Detect which cell encompasses the target text, then output its [x, y] center coordinate. 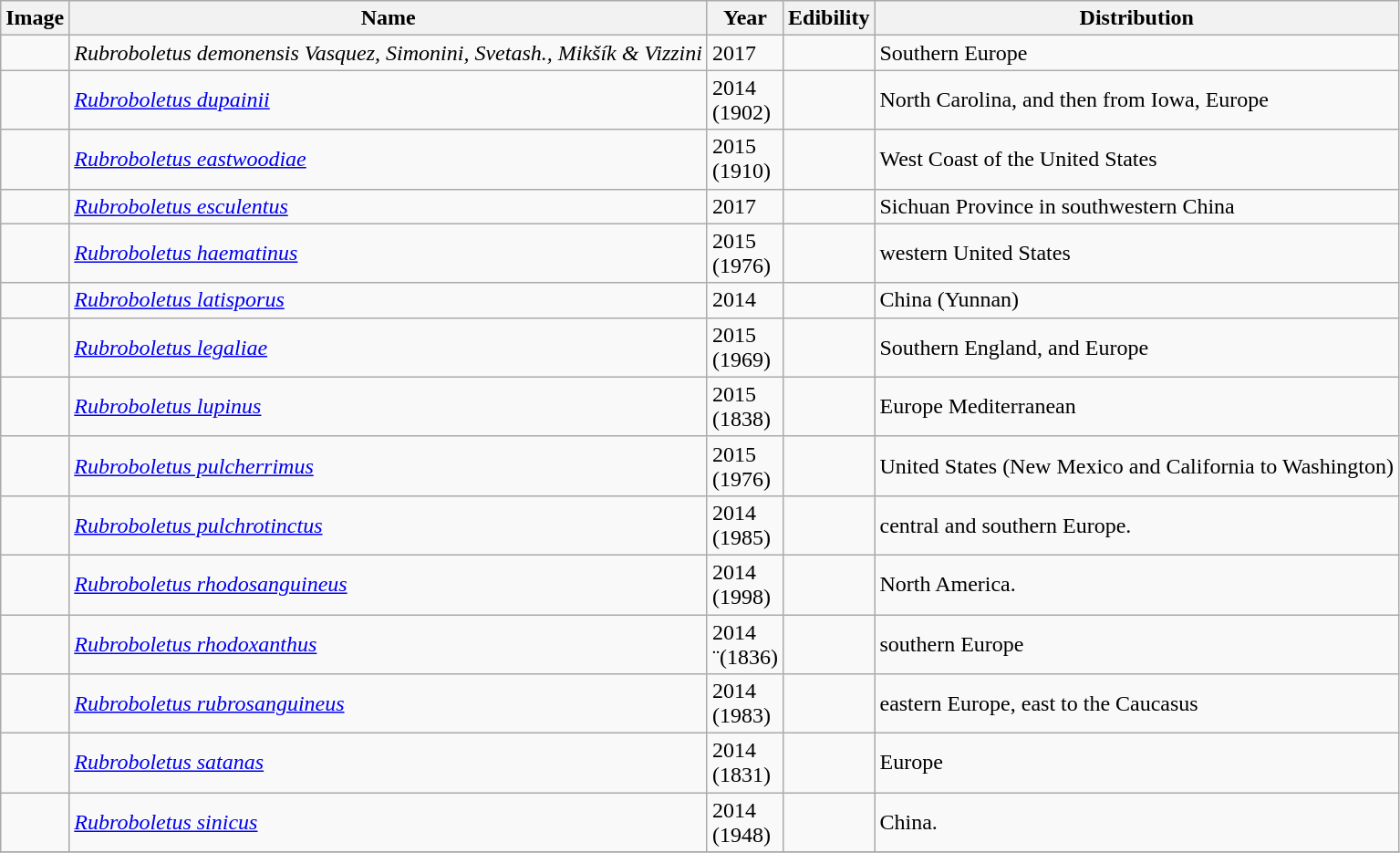
United States (New Mexico and California to Washington) [1136, 465]
China. [1136, 823]
Rubroboletus rhodosanguineus [389, 584]
Rubroboletus dupainii [389, 100]
Rubroboletus haematinus [389, 254]
Rubroboletus eastwoodiae [389, 159]
Distribution [1136, 18]
Rubroboletus lupinus [389, 407]
North America. [1136, 584]
Image [35, 18]
2014(1948) [744, 823]
Rubroboletus legaliae [389, 347]
Rubroboletus esculentus [389, 206]
Southern England, and Europe [1136, 347]
2014(1902) [744, 100]
Edibility [829, 18]
2014(1985) [744, 525]
western United States [1136, 254]
Europe [1136, 763]
2014 [744, 300]
Name [389, 18]
Rubroboletus rhodoxanthus [389, 644]
Europe Mediterranean [1136, 407]
Rubroboletus demonensis Vasquez, Simonini, Svetash., Mikšík & Vizzini [389, 53]
2014¨(1836) [744, 644]
Rubroboletus satanas [389, 763]
Rubroboletus latisporus [389, 300]
Southern Europe [1136, 53]
West Coast of the United States [1136, 159]
Year [744, 18]
2015(1969) [744, 347]
Sichuan Province in southwestern China [1136, 206]
North Carolina, and then from Iowa, Europe [1136, 100]
southern Europe [1136, 644]
Rubroboletus pulcherrimus [389, 465]
2014(1983) [744, 704]
Rubroboletus rubrosanguineus [389, 704]
Rubroboletus sinicus [389, 823]
2015(1910) [744, 159]
2015(1838) [744, 407]
2014(1998) [744, 584]
Rubroboletus pulchrotinctus [389, 525]
eastern Europe, east to the Caucasus [1136, 704]
China (Yunnan) [1136, 300]
central and southern Europe. [1136, 525]
2014(1831) [744, 763]
